Find where the given text appears and provide that cell's center as [X, Y] coordinate. 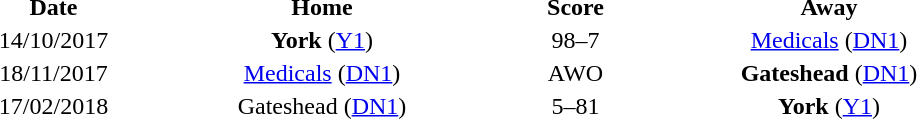
98–7 [576, 40]
AWO [576, 73]
York (Y1) [322, 40]
Medicals (DN1) [322, 73]
